Pinpoint the cell where the given text exists, returning its [x, y] midpoint coordinate. 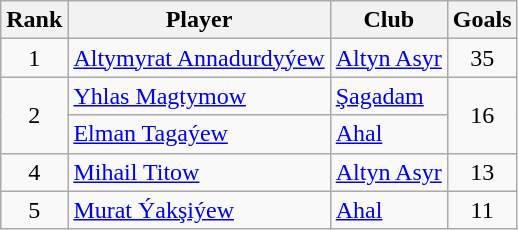
35 [482, 58]
4 [34, 172]
Altymyrat Annadurdyýew [199, 58]
Club [388, 20]
Elman Tagaýew [199, 134]
Rank [34, 20]
Murat Ýakşiýew [199, 210]
16 [482, 115]
2 [34, 115]
Şagadam [388, 96]
Goals [482, 20]
Yhlas Magtymow [199, 96]
1 [34, 58]
13 [482, 172]
5 [34, 210]
Player [199, 20]
11 [482, 210]
Mihail Titow [199, 172]
